For the text-containing cell, return its midpoint in [X, Y] coordinate format. 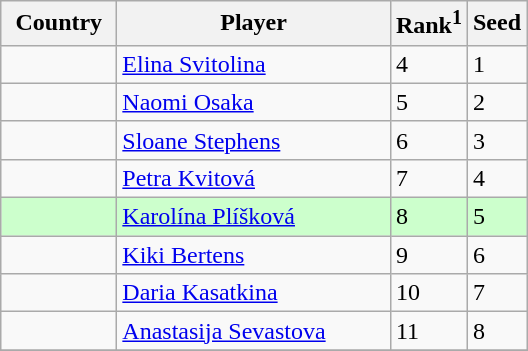
2 [496, 102]
Daria Kasatkina [254, 293]
Petra Kvitová [254, 178]
Seed [496, 24]
Karolína Plíšková [254, 217]
Anastasija Sevastova [254, 331]
11 [428, 331]
Sloane Stephens [254, 140]
Player [254, 24]
Rank1 [428, 24]
Country [59, 24]
10 [428, 293]
Elina Svitolina [254, 64]
Naomi Osaka [254, 102]
1 [496, 64]
3 [496, 140]
Kiki Bertens [254, 255]
9 [428, 255]
